Locate the cell with the specified text and output its [X, Y] center coordinate. 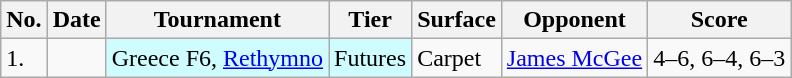
James McGee [574, 58]
Opponent [574, 20]
1. [24, 58]
Date [76, 20]
Futures [370, 58]
Tier [370, 20]
Score [720, 20]
Greece F6, Rethymno [217, 58]
Carpet [457, 58]
4–6, 6–4, 6–3 [720, 58]
No. [24, 20]
Tournament [217, 20]
Surface [457, 20]
